Provide the (x, y) coordinate of the cell's center where the given text is located.  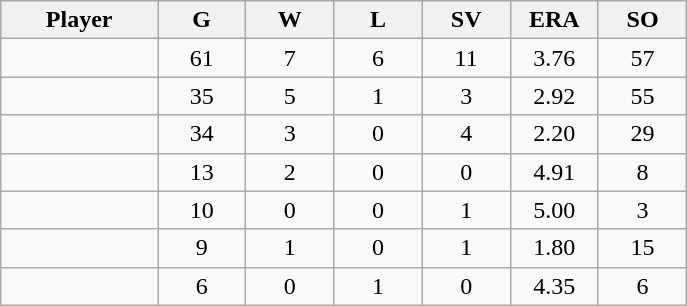
15 (642, 248)
10 (202, 210)
2.20 (554, 134)
ERA (554, 20)
55 (642, 96)
9 (202, 248)
61 (202, 58)
2 (290, 172)
34 (202, 134)
35 (202, 96)
13 (202, 172)
2.92 (554, 96)
L (378, 20)
29 (642, 134)
W (290, 20)
8 (642, 172)
4.35 (554, 286)
57 (642, 58)
SO (642, 20)
5 (290, 96)
5.00 (554, 210)
G (202, 20)
Player (80, 20)
4.91 (554, 172)
SV (466, 20)
1.80 (554, 248)
3.76 (554, 58)
7 (290, 58)
11 (466, 58)
4 (466, 134)
